Extract the [x, y] coordinate from the center of the cell holding the provided text.  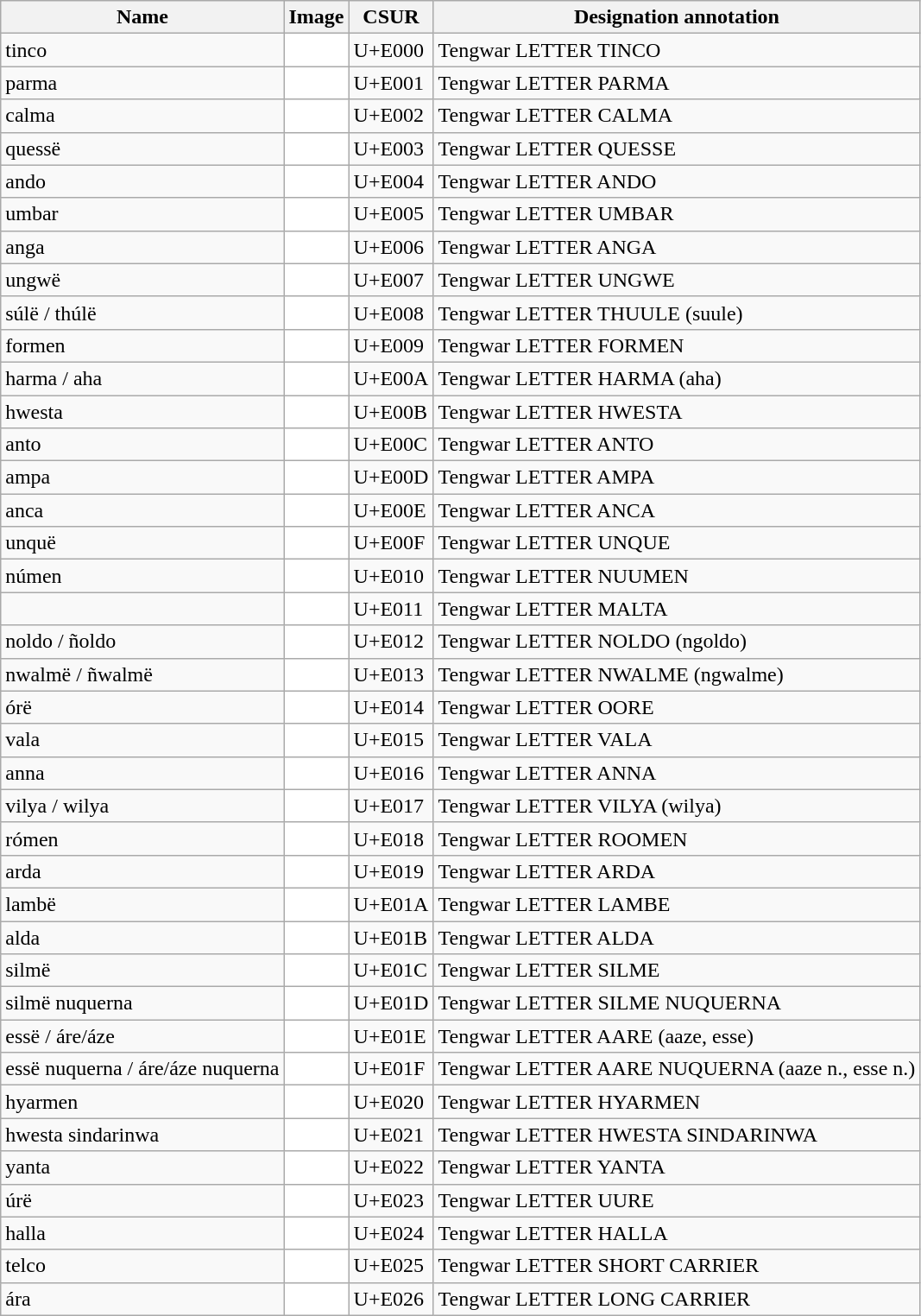
Tengwar LETTER UMBAR [677, 214]
quessë [142, 149]
Tengwar LETTER ANNA [677, 773]
U+E014 [391, 707]
Tengwar LETTER PARMA [677, 83]
U+E022 [391, 1167]
Tengwar LETTER QUESSE [677, 149]
lambë [142, 904]
U+E020 [391, 1102]
Tengwar LETTER UURE [677, 1200]
unquë [142, 543]
ungwë [142, 280]
U+E026 [391, 1299]
Tengwar LETTER FORMEN [677, 345]
harma / aha [142, 378]
Tengwar LETTER ANGA [677, 247]
U+E011 [391, 609]
Image [316, 17]
Tengwar LETTER VALA [677, 740]
Tengwar LETTER AMPA [677, 478]
úrë [142, 1200]
alda [142, 937]
U+E00C [391, 445]
anna [142, 773]
rómen [142, 838]
U+E01D [391, 1003]
Tengwar LETTER YANTA [677, 1167]
U+E008 [391, 313]
Tengwar LETTER CALMA [677, 116]
vala [142, 740]
U+E012 [391, 642]
hyarmen [142, 1102]
U+E00D [391, 478]
essë nuquerna / áre/áze nuquerna [142, 1069]
U+E004 [391, 181]
Tengwar LETTER ANDO [677, 181]
vilya / wilya [142, 806]
anca [142, 510]
Tengwar LETTER NUUMEN [677, 576]
U+E01B [391, 937]
U+E00F [391, 543]
U+E003 [391, 149]
noldo / ñoldo [142, 642]
hwesta [142, 412]
Tengwar LETTER SILME NUQUERNA [677, 1003]
Tengwar LETTER ANTO [677, 445]
tinco [142, 50]
silmë nuquerna [142, 1003]
Tengwar LETTER TINCO [677, 50]
súlë / thúlë [142, 313]
silmë [142, 971]
Tengwar LETTER HYARMEN [677, 1102]
U+E015 [391, 740]
U+E00A [391, 378]
Tengwar LETTER HWESTA [677, 412]
U+E017 [391, 806]
U+E007 [391, 280]
U+E00E [391, 510]
U+E005 [391, 214]
Tengwar LETTER LAMBE [677, 904]
ando [142, 181]
Designation annotation [677, 17]
Tengwar LETTER NWALME (ngwalme) [677, 674]
telco [142, 1266]
Tengwar LETTER ROOMEN [677, 838]
U+E016 [391, 773]
formen [142, 345]
U+E01A [391, 904]
Tengwar LETTER OORE [677, 707]
Tengwar LETTER UNGWE [677, 280]
U+E01C [391, 971]
Tengwar LETTER AARE NUQUERNA (aaze n., esse n.) [677, 1069]
U+E00B [391, 412]
hwesta sindarinwa [142, 1135]
Tengwar LETTER SILME [677, 971]
anto [142, 445]
númen [142, 576]
Tengwar LETTER ANCA [677, 510]
CSUR [391, 17]
Tengwar LETTER ARDA [677, 871]
halla [142, 1233]
Name [142, 17]
U+E001 [391, 83]
U+E018 [391, 838]
U+E019 [391, 871]
Tengwar LETTER AARE (aaze, esse) [677, 1036]
U+E024 [391, 1233]
órë [142, 707]
U+E000 [391, 50]
calma [142, 116]
U+E010 [391, 576]
yanta [142, 1167]
U+E002 [391, 116]
Tengwar LETTER MALTA [677, 609]
U+E009 [391, 345]
U+E013 [391, 674]
U+E021 [391, 1135]
Tengwar LETTER LONG CARRIER [677, 1299]
nwalmë / ñwalmë [142, 674]
U+E025 [391, 1266]
ampa [142, 478]
anga [142, 247]
U+E01F [391, 1069]
U+E01E [391, 1036]
essë / áre/áze [142, 1036]
Tengwar LETTER HALLA [677, 1233]
Tengwar LETTER THUULE (suule) [677, 313]
Tengwar LETTER NOLDO (ngoldo) [677, 642]
Tengwar LETTER HARMA (aha) [677, 378]
Tengwar LETTER ALDA [677, 937]
ára [142, 1299]
U+E023 [391, 1200]
U+E006 [391, 247]
umbar [142, 214]
parma [142, 83]
Tengwar LETTER VILYA (wilya) [677, 806]
Tengwar LETTER UNQUE [677, 543]
Tengwar LETTER HWESTA SINDARINWA [677, 1135]
Tengwar LETTER SHORT CARRIER [677, 1266]
arda [142, 871]
